Locate the cell with the specified text and output its (X, Y) center coordinate. 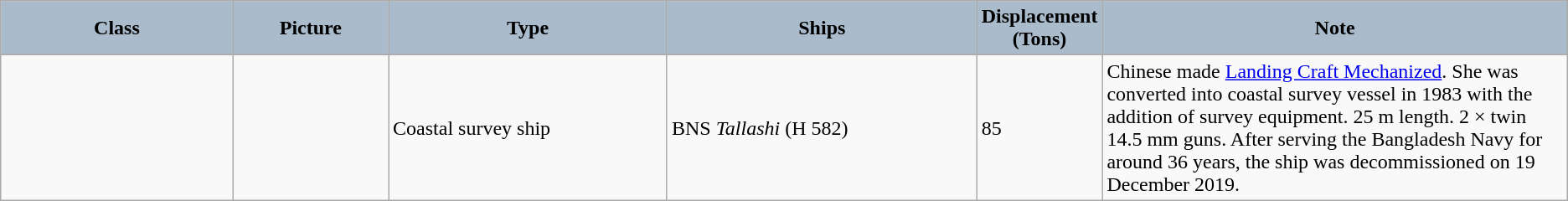
85 (1039, 127)
BNS Tallashi (H 582) (822, 127)
Coastal survey ship (528, 127)
Note (1335, 28)
Type (528, 28)
Ships (822, 28)
Displacement (Tons) (1039, 28)
Picture (310, 28)
Class (117, 28)
